Determine the (X, Y) coordinate at the center of the cell enclosing the given text.  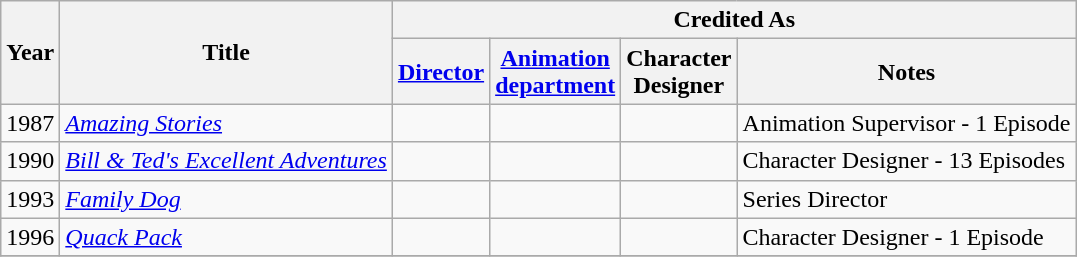
Credited As (734, 20)
1987 (30, 123)
Series Director (906, 199)
Animationdepartment (556, 72)
1996 (30, 237)
Character Designer - 1 Episode (906, 237)
Director (440, 72)
Character Designer - 13 Episodes (906, 161)
Quack Pack (226, 237)
Animation Supervisor - 1 Episode (906, 123)
Amazing Stories (226, 123)
CharacterDesigner (679, 72)
Bill & Ted's Excellent Adventures (226, 161)
Family Dog (226, 199)
Notes (906, 72)
Year (30, 52)
Title (226, 52)
1993 (30, 199)
1990 (30, 161)
